Return (X, Y) of the center of cell containing provided text 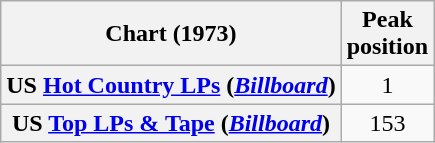
Peakposition (387, 34)
US Top LPs & Tape (Billboard) (171, 123)
1 (387, 85)
153 (387, 123)
US Hot Country LPs (Billboard) (171, 85)
Chart (1973) (171, 34)
